Search for the cell housing the specified text and yield its [X, Y] center coordinate. 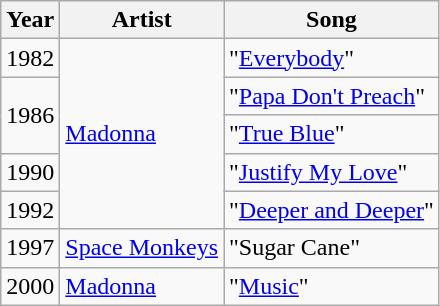
1990 [30, 172]
1992 [30, 210]
Song [332, 20]
"Papa Don't Preach" [332, 96]
"Deeper and Deeper" [332, 210]
Year [30, 20]
"True Blue" [332, 134]
1997 [30, 248]
"Music" [332, 286]
2000 [30, 286]
1982 [30, 58]
Artist [142, 20]
1986 [30, 115]
"Everybody" [332, 58]
"Justify My Love" [332, 172]
Space Monkeys [142, 248]
"Sugar Cane" [332, 248]
